Find where the given text appears and provide that cell's center as [x, y] coordinate. 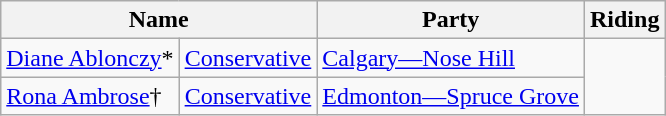
Diane Ablonczy* [90, 58]
Edmonton—Spruce Grove [451, 96]
Riding [624, 20]
Calgary—Nose Hill [451, 58]
Rona Ambrose† [90, 96]
Name [159, 20]
Party [451, 20]
